Capture the cell that displays the provided text and extract its (X, Y) central coordinate. 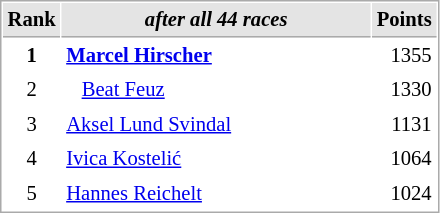
3 (32, 124)
1355 (404, 56)
1 (32, 56)
1330 (404, 90)
Marcel Hirscher (216, 56)
Beat Feuz (216, 90)
1131 (404, 124)
Ivica Kostelić (216, 158)
Rank (32, 20)
after all 44 races (216, 20)
Points (404, 20)
2 (32, 90)
1024 (404, 194)
Aksel Lund Svindal (216, 124)
Hannes Reichelt (216, 194)
5 (32, 194)
4 (32, 158)
1064 (404, 158)
